Output the [X, Y] coordinate of the center of the cell containing the given text.  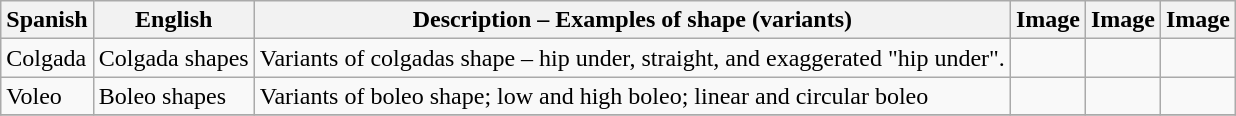
English [174, 20]
Colgada shapes [174, 58]
Spanish [47, 20]
Variants of colgadas shape – hip under, straight, and exaggerated "hip under". [632, 58]
Variants of boleo shape; low and high boleo; linear and circular boleo [632, 96]
Boleo shapes [174, 96]
Description – Examples of shape (variants) [632, 20]
Voleo [47, 96]
Colgada [47, 58]
